Detect which cell encompasses the target text, then output its [X, Y] center coordinate. 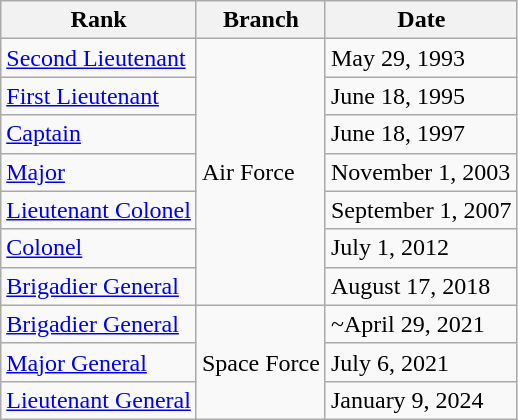
Colonel [99, 248]
Date [421, 20]
Air Force [260, 172]
August 17, 2018 [421, 286]
January 9, 2024 [421, 400]
June 18, 1995 [421, 96]
~April 29, 2021 [421, 324]
Major General [99, 362]
November 1, 2003 [421, 172]
July 1, 2012 [421, 248]
Lieutenant General [99, 400]
First Lieutenant [99, 96]
Branch [260, 20]
Major [99, 172]
Space Force [260, 362]
September 1, 2007 [421, 210]
Lieutenant Colonel [99, 210]
July 6, 2021 [421, 362]
Second Lieutenant [99, 58]
Rank [99, 20]
June 18, 1997 [421, 134]
May 29, 1993 [421, 58]
Captain [99, 134]
